Output the [X, Y] coordinate of the center of the cell containing the given text.  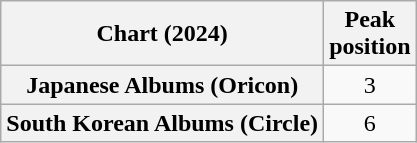
South Korean Albums (Circle) [162, 123]
6 [370, 123]
Chart (2024) [162, 34]
3 [370, 85]
Peakposition [370, 34]
Japanese Albums (Oricon) [162, 85]
